Provide the [X, Y] coordinate of the cell's center where the given text is located.  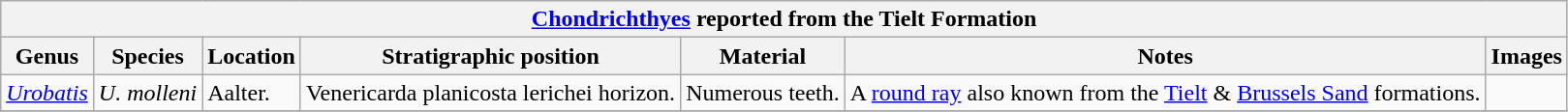
Notes [1165, 56]
Urobatis [47, 93]
Location [252, 56]
Venericarda planicosta lerichei horizon. [490, 93]
Chondrichthyes reported from the Tielt Formation [784, 19]
A round ray also known from the Tielt & Brussels Sand formations. [1165, 93]
Aalter. [252, 93]
Stratigraphic position [490, 56]
Species [147, 56]
Material [763, 56]
Numerous teeth. [763, 93]
U. molleni [147, 93]
Images [1526, 56]
Genus [47, 56]
